Find where the given text appears and provide that cell's center as [x, y] coordinate. 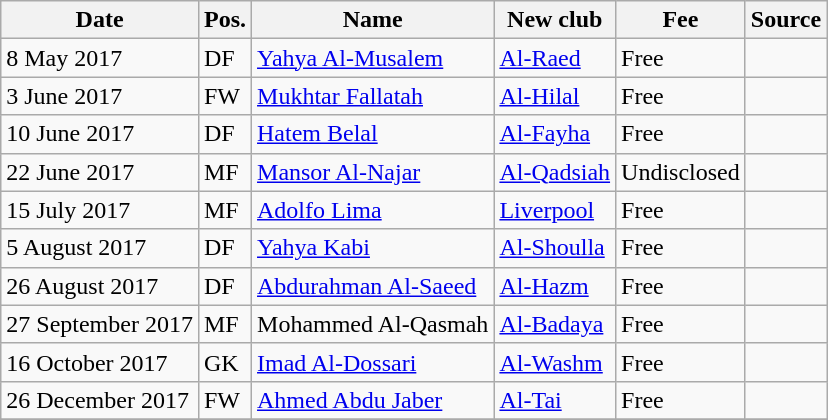
Mansor Al-Najar [373, 172]
Al-Raed [555, 58]
Ahmed Abdu Jaber [373, 400]
GK [224, 362]
27 September 2017 [100, 324]
Name [373, 20]
Undisclosed [681, 172]
Al-Qadsiah [555, 172]
16 October 2017 [100, 362]
8 May 2017 [100, 58]
Hatem Belal [373, 134]
5 August 2017 [100, 248]
Date [100, 20]
Al-Shoulla [555, 248]
Yahya Al-Musalem [373, 58]
Imad Al-Dossari [373, 362]
26 August 2017 [100, 286]
22 June 2017 [100, 172]
Pos. [224, 20]
Al-Hazm [555, 286]
26 December 2017 [100, 400]
Al-Washm [555, 362]
Source [786, 20]
New club [555, 20]
10 June 2017 [100, 134]
Fee [681, 20]
Al-Hilal [555, 96]
Al-Tai [555, 400]
Al-Fayha [555, 134]
Adolfo Lima [373, 210]
Mohammed Al-Qasmah [373, 324]
15 July 2017 [100, 210]
Mukhtar Fallatah [373, 96]
Abdurahman Al-Saeed [373, 286]
Al-Badaya [555, 324]
3 June 2017 [100, 96]
Liverpool [555, 210]
Yahya Kabi [373, 248]
